Detect which cell encompasses the target text, then output its [X, Y] center coordinate. 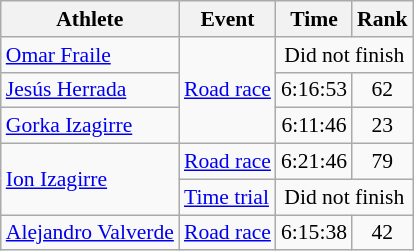
Rank [382, 19]
Athlete [90, 19]
Event [228, 19]
6:16:53 [314, 90]
Omar Fraile [90, 55]
6:21:46 [314, 162]
6:15:38 [314, 233]
62 [382, 90]
Alejandro Valverde [90, 233]
Jesús Herrada [90, 90]
23 [382, 126]
Ion Izagirre [90, 180]
79 [382, 162]
Time [314, 19]
Time trial [228, 197]
Gorka Izagirre [90, 126]
6:11:46 [314, 126]
42 [382, 233]
